Detect which cell encompasses the target text, then output its [x, y] center coordinate. 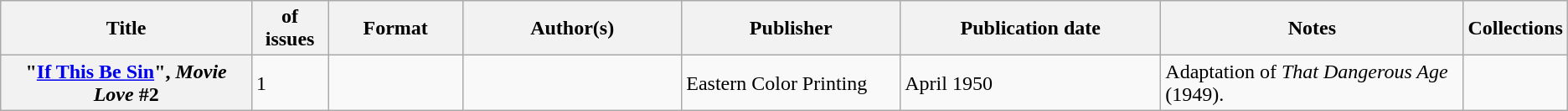
Author(s) [573, 29]
Collections [1515, 29]
Title [126, 29]
"If This Be Sin", Movie Love #2 [126, 82]
April 1950 [1030, 82]
Adaptation of That Dangerous Age (1949). [1312, 82]
Eastern Color Printing [791, 82]
of issues [290, 29]
Publisher [791, 29]
1 [290, 82]
Publication date [1030, 29]
Format [395, 29]
Notes [1312, 29]
